From the cell containing the given text, extract its center point as (X, Y) coordinate. 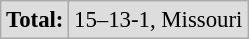
Total: (35, 20)
15–13-1, Missouri (158, 20)
